Find where the given text appears and provide that cell's center as (x, y) coordinate. 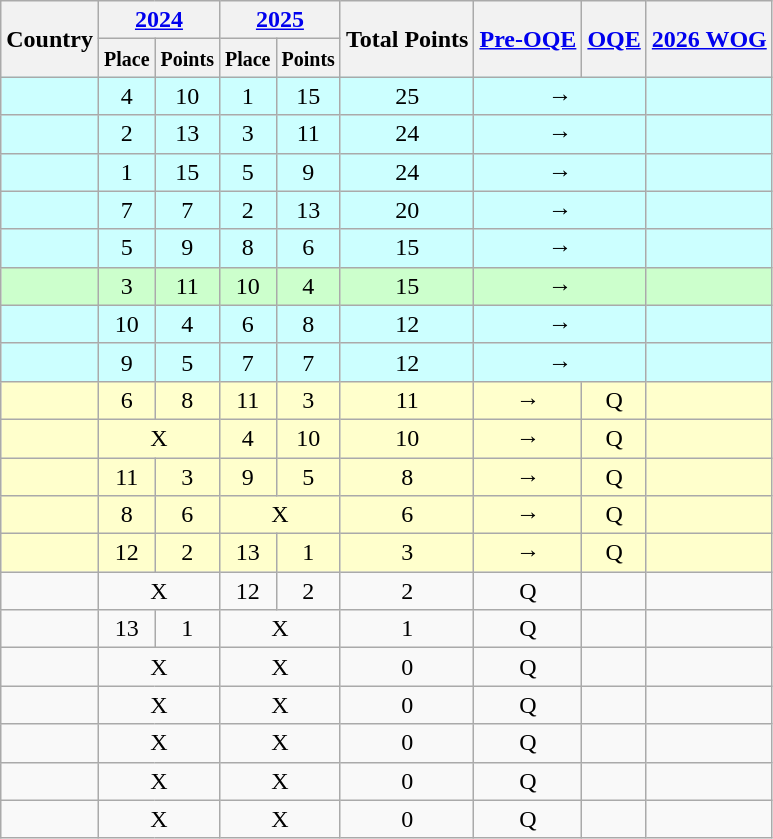
Total Points (407, 39)
OQE (614, 39)
Pre-OQE (528, 39)
Country (50, 39)
25 (407, 96)
2024 (158, 20)
20 (407, 210)
2025 (280, 20)
2026 WOG (709, 39)
